Find where the given text appears and provide that cell's center as (X, Y) coordinate. 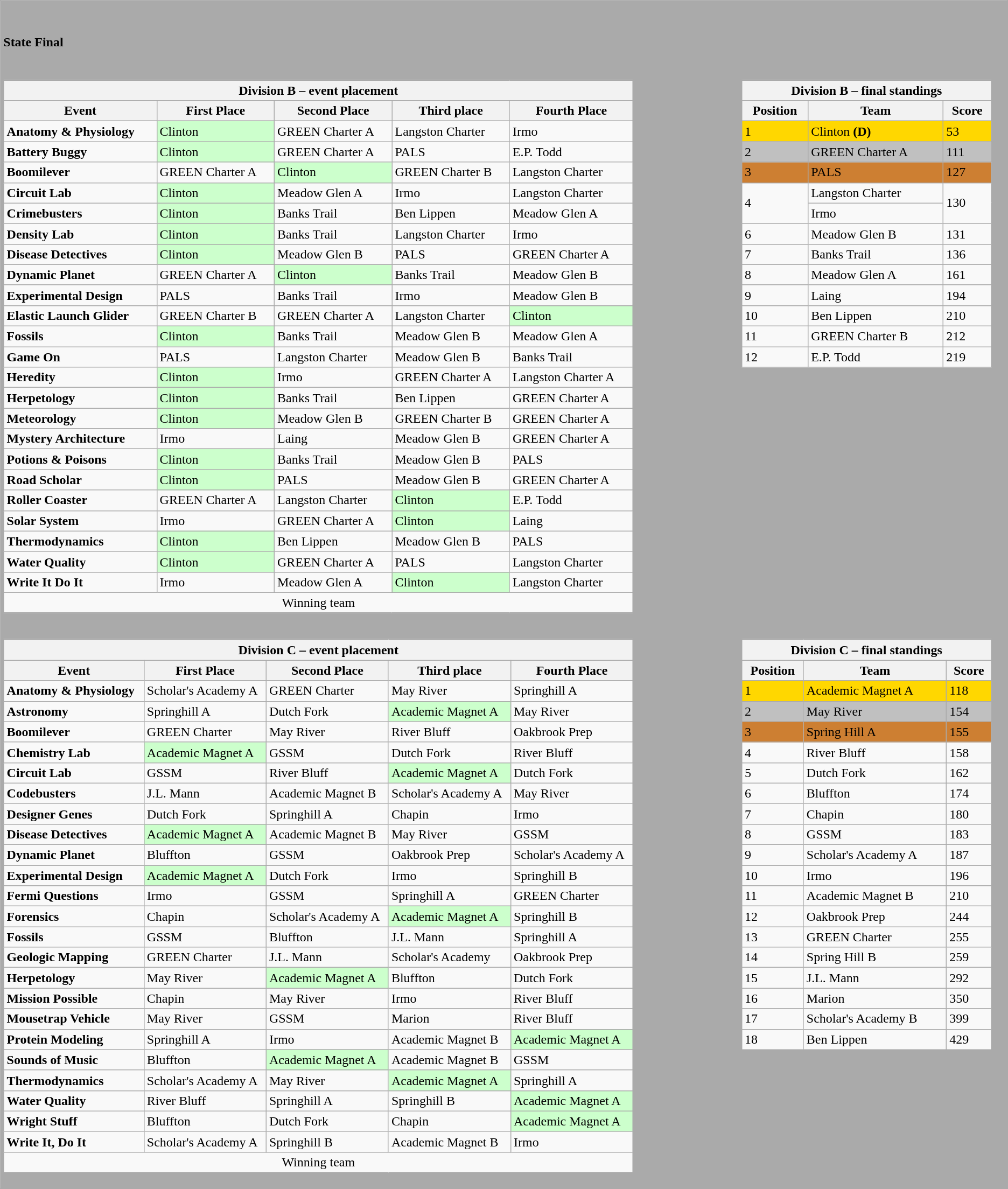
Solar System (80, 521)
259 (969, 957)
Langston Charter A (571, 377)
158 (969, 752)
Sounds of Music (74, 1060)
Spring Hill A (874, 732)
17 (772, 1019)
14 (772, 957)
Roller Coaster (80, 500)
255 (969, 937)
196 (969, 876)
Clinton (D) (876, 131)
16 (772, 998)
111 (967, 152)
Meteorology (80, 418)
399 (969, 1019)
Astronomy (74, 711)
Designer Genes (74, 814)
Write It Do It (80, 582)
187 (969, 855)
Forensics (74, 917)
18 (772, 1039)
Protein Modeling (74, 1039)
162 (969, 773)
429 (969, 1039)
292 (969, 978)
180 (969, 814)
Scholar's Academy (449, 957)
Density Lab (80, 234)
174 (969, 793)
Geologic Mapping (74, 957)
Crimebusters (80, 213)
183 (969, 835)
5 (772, 773)
212 (967, 337)
136 (967, 254)
Heredity (80, 377)
Division B – event placement (318, 90)
Division C – event placement (318, 650)
244 (969, 917)
Mousetrap Vehicle (74, 1019)
131 (967, 234)
Spring Hill B (874, 957)
Fermi Questions (74, 896)
219 (967, 357)
Game On (80, 357)
155 (969, 732)
Division B – final standings (866, 90)
Codebusters (74, 793)
15 (772, 978)
Road Scholar (80, 480)
13 (772, 937)
154 (969, 711)
Battery Buggy (80, 152)
130 (967, 203)
350 (969, 998)
Scholar's Academy B (874, 1019)
Wright Stuff (74, 1121)
Chemistry Lab (74, 752)
194 (967, 295)
Potions & Poisons (80, 459)
127 (967, 172)
Write It, Do It (74, 1142)
118 (969, 691)
53 (967, 131)
Elastic Launch Glider (80, 316)
Division C – final standings (866, 650)
161 (967, 275)
Mission Possible (74, 998)
Mystery Architecture (80, 439)
